Scan for the cell matching the given text and deliver its (X, Y) coordinate at center. 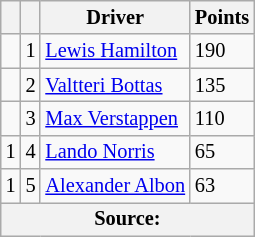
4 (31, 152)
Max Verstappen (115, 118)
Alexander Albon (115, 186)
63 (222, 186)
2 (31, 85)
65 (222, 152)
3 (31, 118)
Source: (128, 219)
5 (31, 186)
Lewis Hamilton (115, 51)
Valtteri Bottas (115, 85)
110 (222, 118)
190 (222, 51)
135 (222, 85)
Driver (115, 17)
Lando Norris (115, 152)
Points (222, 17)
